Extract the (X, Y) coordinate from the center of the cell holding the provided text.  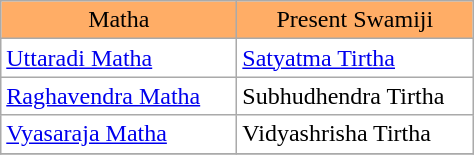
Vyasaraja Matha (119, 134)
Satyatma Tirtha (355, 58)
Present Swamiji (355, 20)
Raghavendra Matha (119, 96)
Vidyashrisha Tirtha (355, 134)
Matha (119, 20)
Uttaradi Matha (119, 58)
Subhudhendra Tirtha (355, 96)
